From the cell containing the given text, extract its center point as (X, Y) coordinate. 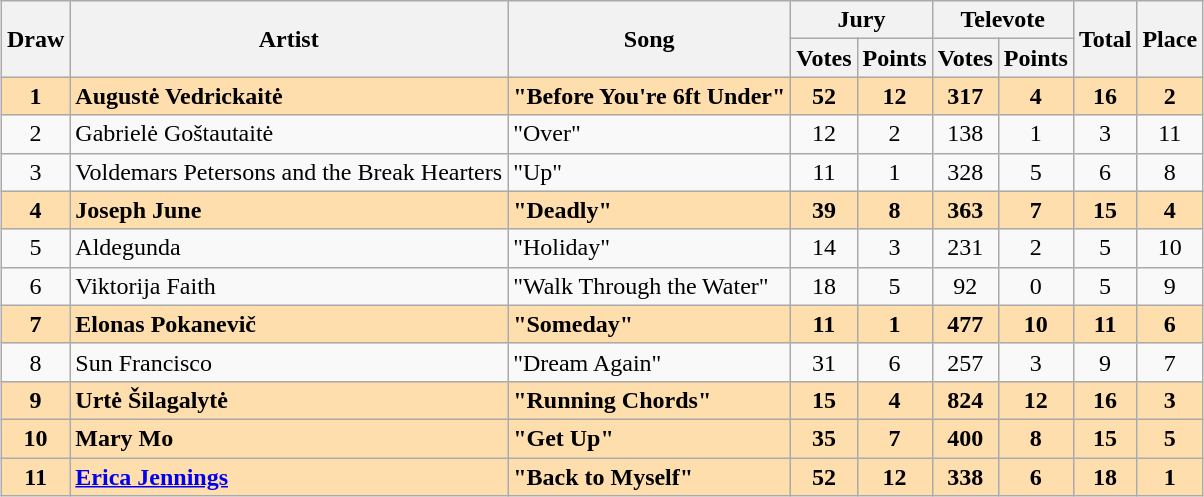
Total (1105, 39)
Televote (1002, 20)
"Running Chords" (650, 400)
Aldegunda (289, 248)
Artist (289, 39)
"Someday" (650, 324)
363 (965, 210)
231 (965, 248)
0 (1036, 286)
Elonas Pokanevič (289, 324)
14 (824, 248)
Place (1170, 39)
39 (824, 210)
138 (965, 134)
92 (965, 286)
Urtė Šilagalytė (289, 400)
257 (965, 362)
Mary Mo (289, 438)
317 (965, 96)
Sun Francisco (289, 362)
"Up" (650, 172)
Erica Jennings (289, 477)
"Dream Again" (650, 362)
31 (824, 362)
"Walk Through the Water" (650, 286)
35 (824, 438)
Song (650, 39)
"Over" (650, 134)
"Back to Myself" (650, 477)
"Holiday" (650, 248)
Joseph June (289, 210)
477 (965, 324)
400 (965, 438)
338 (965, 477)
"Get Up" (650, 438)
Jury (862, 20)
Voldemars Petersons and the Break Hearters (289, 172)
824 (965, 400)
"Deadly" (650, 210)
Draw (35, 39)
Viktorija Faith (289, 286)
328 (965, 172)
Augustė Vedrickaitė (289, 96)
"Before You're 6ft Under" (650, 96)
Gabrielė Goštautaitė (289, 134)
